Search for the cell housing the specified text and yield its (x, y) center coordinate. 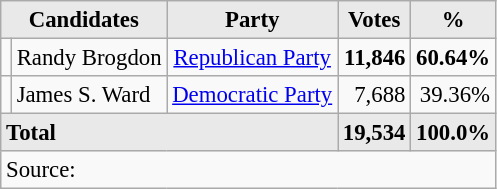
Total (170, 133)
Votes (374, 20)
Republican Party (252, 58)
100.0% (454, 133)
60.64% (454, 58)
Source: (248, 170)
19,534 (374, 133)
Randy Brogdon (89, 58)
James S. Ward (89, 95)
Candidates (84, 20)
39.36% (454, 95)
7,688 (374, 95)
Party (252, 20)
% (454, 20)
Democratic Party (252, 95)
11,846 (374, 58)
